Determine the [x, y] coordinate at the center of the cell enclosing the given text.  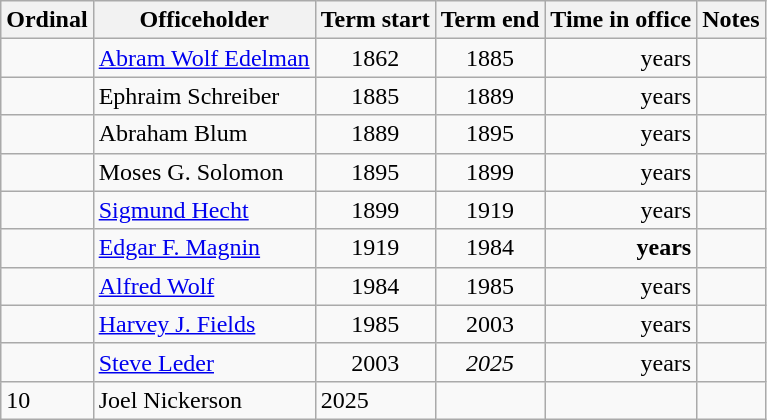
10 [47, 400]
Abram Wolf Edelman [204, 58]
Ordinal [47, 20]
Alfred Wolf [204, 286]
Notes [731, 20]
Sigmund Hecht [204, 210]
1862 [375, 58]
Time in office [621, 20]
Abraham Blum [204, 134]
Term end [490, 20]
Ephraim Schreiber [204, 96]
Joel Nickerson [204, 400]
Harvey J. Fields [204, 324]
Edgar F. Magnin [204, 248]
Officeholder [204, 20]
Steve Leder [204, 362]
Term start [375, 20]
Moses G. Solomon [204, 172]
